Determine the (X, Y) coordinate at the center of the cell enclosing the given text.  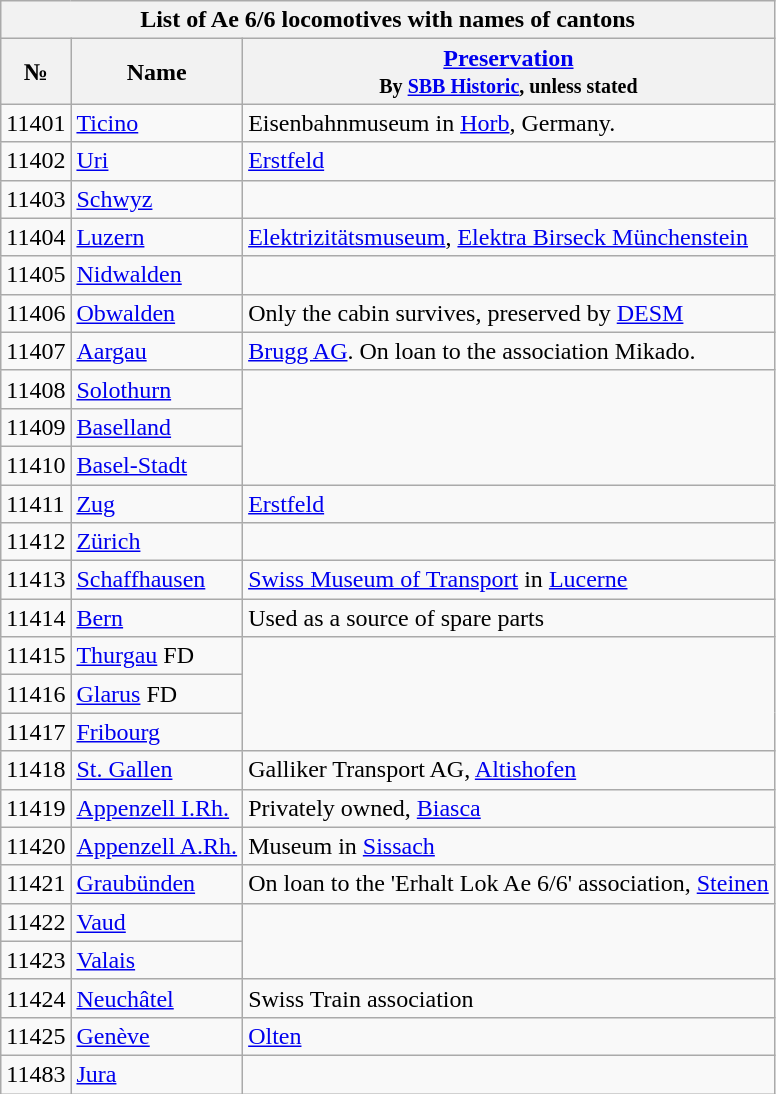
Privately owned, Biasca (509, 808)
11420 (36, 846)
St. Gallen (157, 770)
Appenzell I.Rh. (157, 808)
Used as a source of spare parts (509, 618)
11415 (36, 656)
11401 (36, 123)
Ticino (157, 123)
11425 (36, 1036)
Graubünden (157, 884)
Galliker Transport AG, Altishofen (509, 770)
11416 (36, 694)
Zürich (157, 542)
11408 (36, 389)
Uri (157, 161)
Basel-Stadt (157, 465)
11423 (36, 960)
Luzern (157, 237)
Olten (509, 1036)
11412 (36, 542)
Swiss Train association (509, 998)
Name (157, 72)
11424 (36, 998)
Brugg AG. On loan to the association Mikado. (509, 351)
№ (36, 72)
11407 (36, 351)
11418 (36, 770)
11483 (36, 1074)
List of Ae 6/6 locomotives with names of cantons (388, 20)
Solothurn (157, 389)
11402 (36, 161)
Appenzell A.Rh. (157, 846)
Museum in Sissach (509, 846)
Neuchâtel (157, 998)
Schaffhausen (157, 580)
Vaud (157, 922)
Valais (157, 960)
Nidwalden (157, 275)
Genève (157, 1036)
Jura (157, 1074)
11411 (36, 503)
11414 (36, 618)
Fribourg (157, 732)
PreservationBy SBB Historic, unless stated (509, 72)
Schwyz (157, 199)
On loan to the 'Erhalt Lok Ae 6/6' association, Steinen (509, 884)
Elektrizitätsmuseum, Elektra Birseck Münchenstein (509, 237)
11406 (36, 313)
11419 (36, 808)
Baselland (157, 427)
Thurgau FD (157, 656)
11403 (36, 199)
Obwalden (157, 313)
Zug (157, 503)
Aargau (157, 351)
Only the cabin survives, preserved by DESM (509, 313)
11409 (36, 427)
Bern (157, 618)
11413 (36, 580)
11405 (36, 275)
Eisenbahnmuseum in Horb, Germany. (509, 123)
Glarus FD (157, 694)
11422 (36, 922)
Swiss Museum of Transport in Lucerne (509, 580)
11421 (36, 884)
11404 (36, 237)
11410 (36, 465)
11417 (36, 732)
